Pinpoint the cell where the given text exists, returning its [x, y] midpoint coordinate. 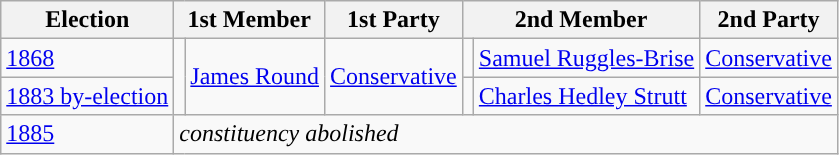
1885 [88, 134]
Charles Hedley Strutt [586, 96]
Election [88, 20]
Samuel Ruggles-Brise [586, 58]
1868 [88, 58]
constituency abolished [506, 134]
1st Party [394, 20]
James Round [255, 77]
2nd Member [580, 20]
2nd Party [769, 20]
1883 by-election [88, 96]
1st Member [250, 20]
